For the text-containing cell, return its midpoint in [X, Y] coordinate format. 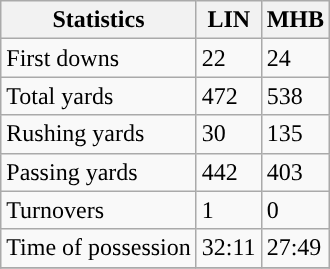
Turnovers [99, 210]
32:11 [228, 248]
135 [295, 134]
24 [295, 58]
538 [295, 96]
Total yards [99, 96]
First downs [99, 58]
Rushing yards [99, 134]
0 [295, 210]
403 [295, 172]
Time of possession [99, 248]
27:49 [295, 248]
LIN [228, 20]
442 [228, 172]
22 [228, 58]
MHB [295, 20]
Passing yards [99, 172]
30 [228, 134]
Statistics [99, 20]
1 [228, 210]
472 [228, 96]
